Search for the cell housing the specified text and yield its [X, Y] center coordinate. 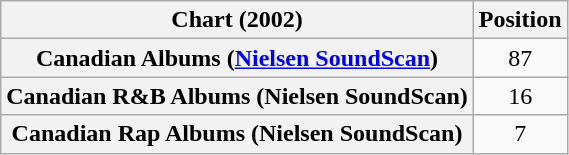
Canadian Rap Albums (Nielsen SoundScan) [238, 134]
87 [520, 58]
16 [520, 96]
7 [520, 134]
Position [520, 20]
Chart (2002) [238, 20]
Canadian R&B Albums (Nielsen SoundScan) [238, 96]
Canadian Albums (Nielsen SoundScan) [238, 58]
